Capture the cell that displays the provided text and extract its [x, y] central coordinate. 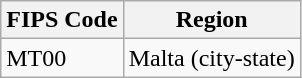
FIPS Code [62, 20]
Malta (city-state) [212, 58]
Region [212, 20]
MT00 [62, 58]
